Provide the [X, Y] coordinate of the cell's center where the given text is located.  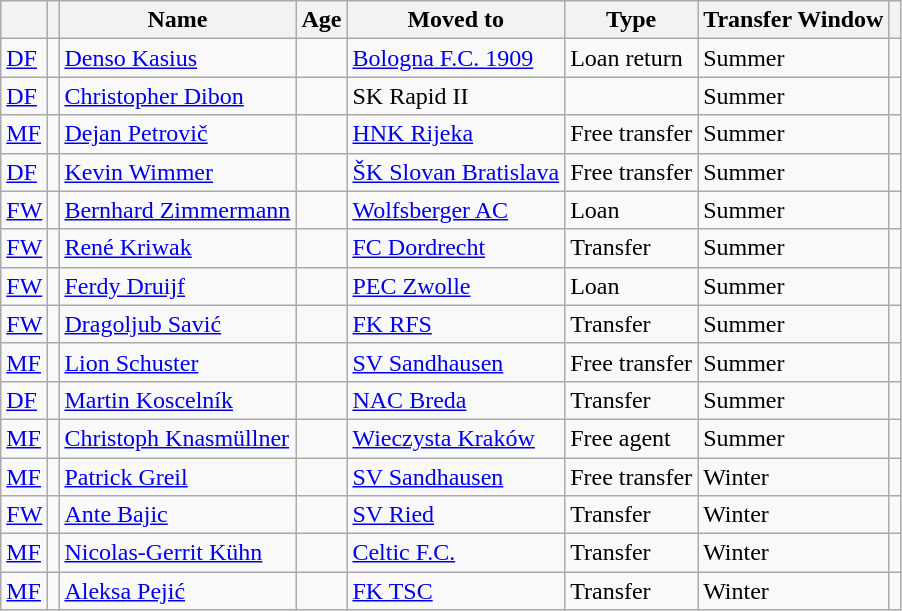
Ante Bajic [178, 515]
PEC Zwolle [456, 286]
ŠK Slovan Bratislava [456, 172]
Free agent [632, 438]
Bologna F.C. 1909 [456, 58]
Age [322, 20]
Christopher Dibon [178, 96]
SK Rapid II [456, 96]
Martin Koscelník [178, 400]
Wieczysta Kraków [456, 438]
Dragoljub Savić [178, 324]
Christoph Knasmüllner [178, 438]
HNK Rijeka [456, 134]
FK TSC [456, 591]
Kevin Wimmer [178, 172]
Patrick Greil [178, 477]
Aleksa Pejić [178, 591]
Lion Schuster [178, 362]
Ferdy Druijf [178, 286]
Dejan Petrovič [178, 134]
Loan return [632, 58]
Transfer Window [794, 20]
FC Dordrecht [456, 248]
Name [178, 20]
René Kriwak [178, 248]
Nicolas-Gerrit Kühn [178, 553]
Celtic F.C. [456, 553]
Denso Kasius [178, 58]
Moved to [456, 20]
Bernhard Zimmermann [178, 210]
FK RFS [456, 324]
SV Ried [456, 515]
NAC Breda [456, 400]
Wolfsberger AC [456, 210]
Type [632, 20]
